Return (x, y) of the center of cell containing provided text 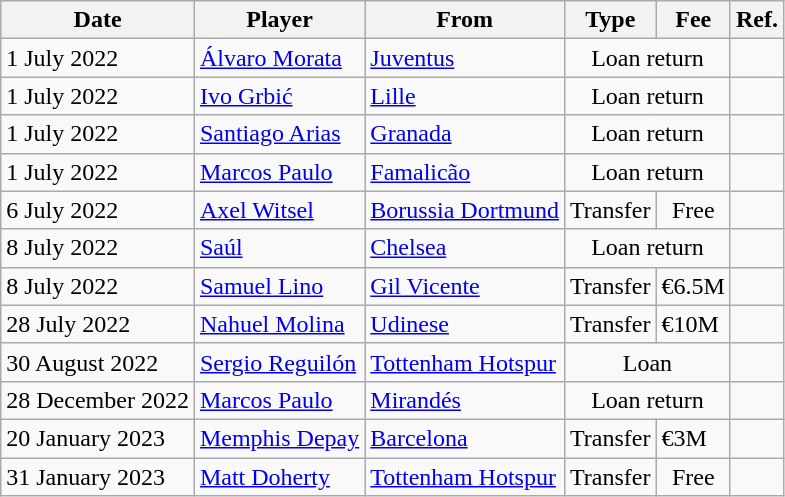
Juventus (465, 58)
Álvaro Morata (279, 58)
€6.5M (693, 286)
Granada (465, 134)
Date (98, 20)
Borussia Dortmund (465, 210)
Samuel Lino (279, 286)
Loan (648, 362)
Matt Doherty (279, 477)
Saúl (279, 248)
Type (611, 20)
Udinese (465, 324)
31 January 2023 (98, 477)
Nahuel Molina (279, 324)
Lille (465, 96)
Memphis Depay (279, 438)
28 July 2022 (98, 324)
From (465, 20)
Barcelona (465, 438)
Santiago Arias (279, 134)
Ref. (756, 20)
Gil Vicente (465, 286)
Sergio Reguilón (279, 362)
Player (279, 20)
Ivo Grbić (279, 96)
28 December 2022 (98, 400)
Fee (693, 20)
€3M (693, 438)
6 July 2022 (98, 210)
Mirandés (465, 400)
30 August 2022 (98, 362)
20 January 2023 (98, 438)
€10M (693, 324)
Axel Witsel (279, 210)
Chelsea (465, 248)
Famalicão (465, 172)
